Determine the (X, Y) coordinate at the center of the cell enclosing the given text.  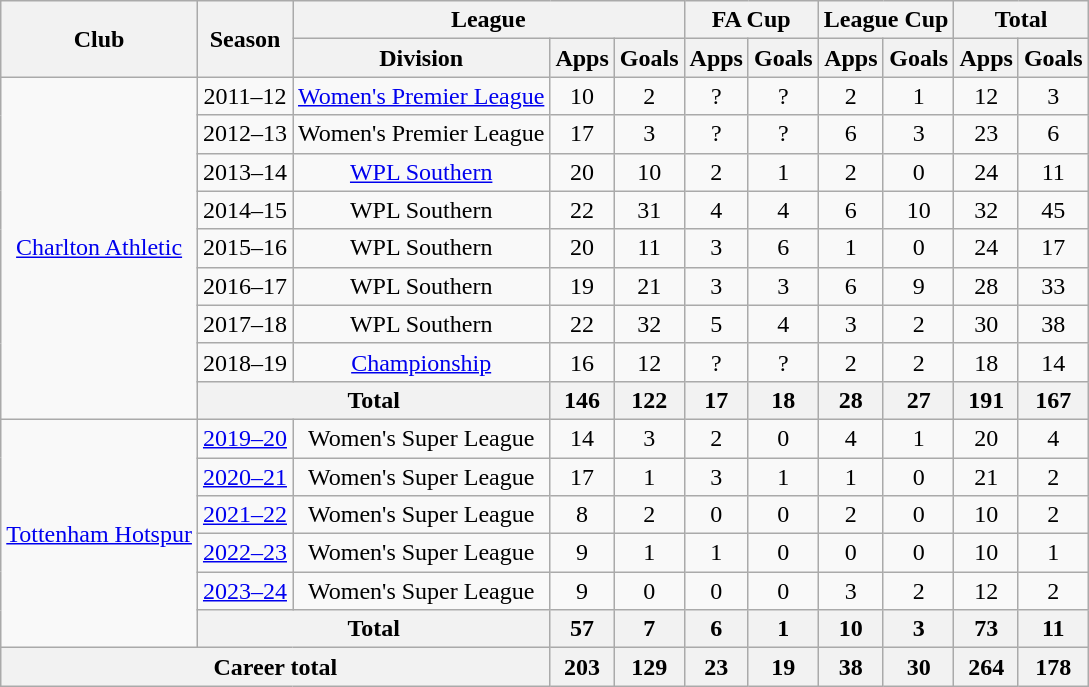
2012–13 (244, 134)
2022–23 (244, 553)
264 (986, 667)
2021–22 (244, 515)
Tottenham Hotspur (100, 533)
73 (986, 629)
2019–20 (244, 438)
2017–18 (244, 324)
16 (582, 362)
2018–19 (244, 362)
167 (1053, 400)
8 (582, 515)
League Cup (886, 20)
2020–21 (244, 477)
129 (649, 667)
FA Cup (751, 20)
2023–24 (244, 591)
31 (649, 210)
203 (582, 667)
33 (1053, 286)
7 (649, 629)
57 (582, 629)
Division (420, 58)
178 (1053, 667)
2016–17 (244, 286)
122 (649, 400)
45 (1053, 210)
2015–16 (244, 248)
Charlton Athletic (100, 248)
2011–12 (244, 96)
5 (716, 324)
Season (244, 39)
League (488, 20)
191 (986, 400)
Career total (276, 667)
Club (100, 39)
27 (918, 400)
2013–14 (244, 172)
146 (582, 400)
Championship (420, 362)
2014–15 (244, 210)
